Determine the [x, y] coordinate at the center of the cell enclosing the given text.  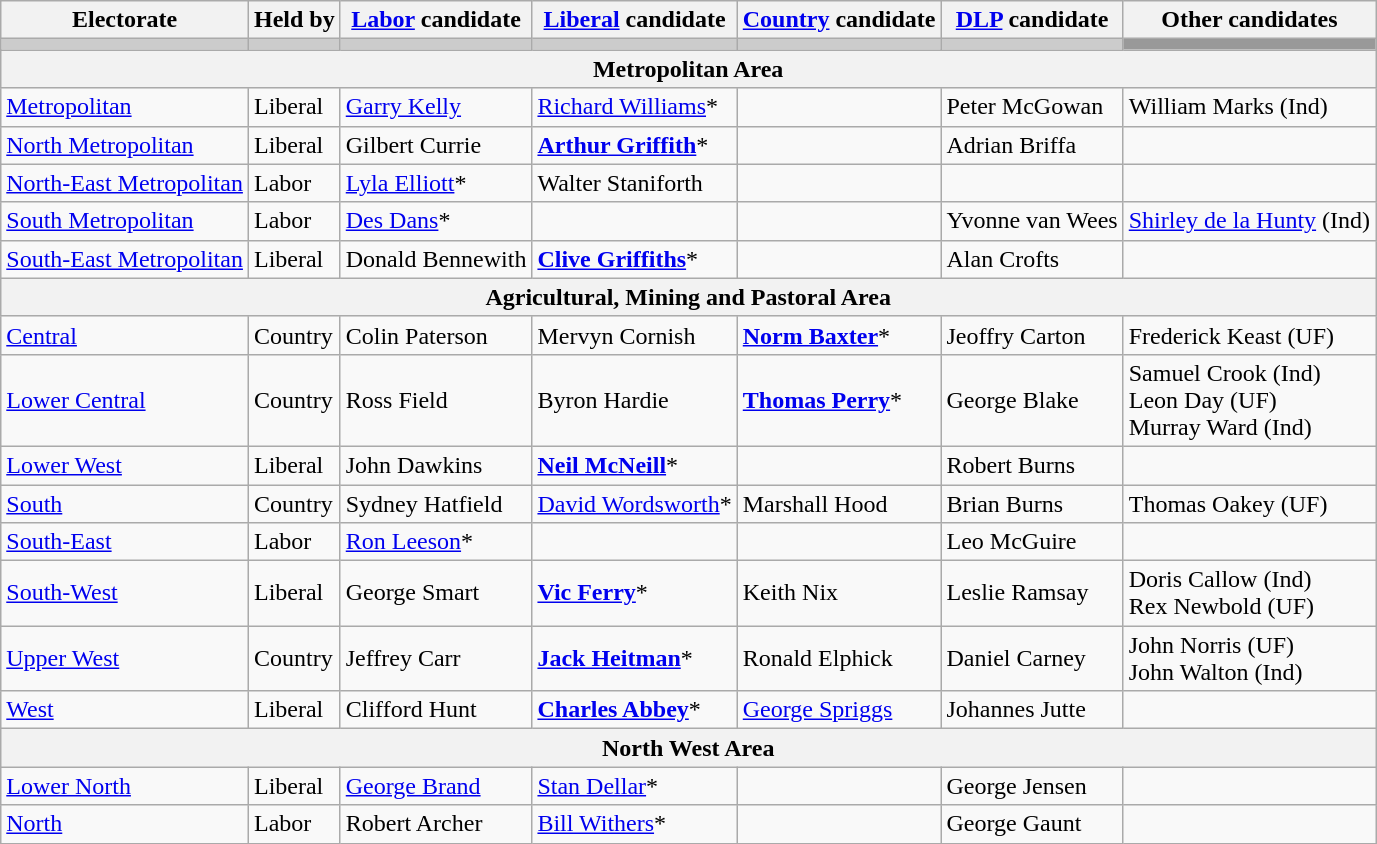
Thomas Oakey (UF) [1249, 503]
South [125, 503]
Bill Withers* [634, 824]
Upper West [125, 658]
Clifford Hunt [436, 710]
Ronald Elphick [839, 658]
West [125, 710]
John Dawkins [436, 465]
North-East Metropolitan [125, 183]
Samuel Crook (Ind)Leon Day (UF)Murray Ward (Ind) [1249, 400]
Lyla Elliott* [436, 183]
George Smart [436, 594]
George Blake [1032, 400]
Thomas Perry* [839, 400]
Brian Burns [1032, 503]
Charles Abbey* [634, 710]
Agricultural, Mining and Pastoral Area [688, 297]
Lower North [125, 786]
Alan Crofts [1032, 259]
Byron Hardie [634, 400]
Walter Staniforth [634, 183]
George Gaunt [1032, 824]
North West Area [688, 748]
Labor candidate [436, 20]
Frederick Keast (UF) [1249, 335]
Leo McGuire [1032, 542]
George Brand [436, 786]
George Jensen [1032, 786]
Donald Bennewith [436, 259]
Held by [294, 20]
DLP candidate [1032, 20]
Electorate [125, 20]
Sydney Hatfield [436, 503]
Johannes Jutte [1032, 710]
Arthur Griffith* [634, 145]
Gilbert Currie [436, 145]
North Metropolitan [125, 145]
Colin Paterson [436, 335]
Metropolitan Area [688, 69]
Metropolitan [125, 107]
Central [125, 335]
Norm Baxter* [839, 335]
Jeoffry Carton [1032, 335]
Robert Archer [436, 824]
Leslie Ramsay [1032, 594]
Adrian Briffa [1032, 145]
Garry Kelly [436, 107]
Yvonne van Wees [1032, 221]
South-West [125, 594]
South-East [125, 542]
George Spriggs [839, 710]
South Metropolitan [125, 221]
Clive Griffiths* [634, 259]
South-East Metropolitan [125, 259]
Shirley de la Hunty (Ind) [1249, 221]
Jack Heitman* [634, 658]
Marshall Hood [839, 503]
Vic Ferry* [634, 594]
William Marks (Ind) [1249, 107]
Liberal candidate [634, 20]
Neil McNeill* [634, 465]
Keith Nix [839, 594]
Lower West [125, 465]
Ross Field [436, 400]
Peter McGowan [1032, 107]
Doris Callow (Ind)Rex Newbold (UF) [1249, 594]
Des Dans* [436, 221]
David Wordsworth* [634, 503]
Country candidate [839, 20]
North [125, 824]
Jeffrey Carr [436, 658]
Stan Dellar* [634, 786]
Robert Burns [1032, 465]
John Norris (UF)John Walton (Ind) [1249, 658]
Other candidates [1249, 20]
Daniel Carney [1032, 658]
Lower Central [125, 400]
Mervyn Cornish [634, 335]
Ron Leeson* [436, 542]
Richard Williams* [634, 107]
